Capture the cell that displays the provided text and extract its (X, Y) central coordinate. 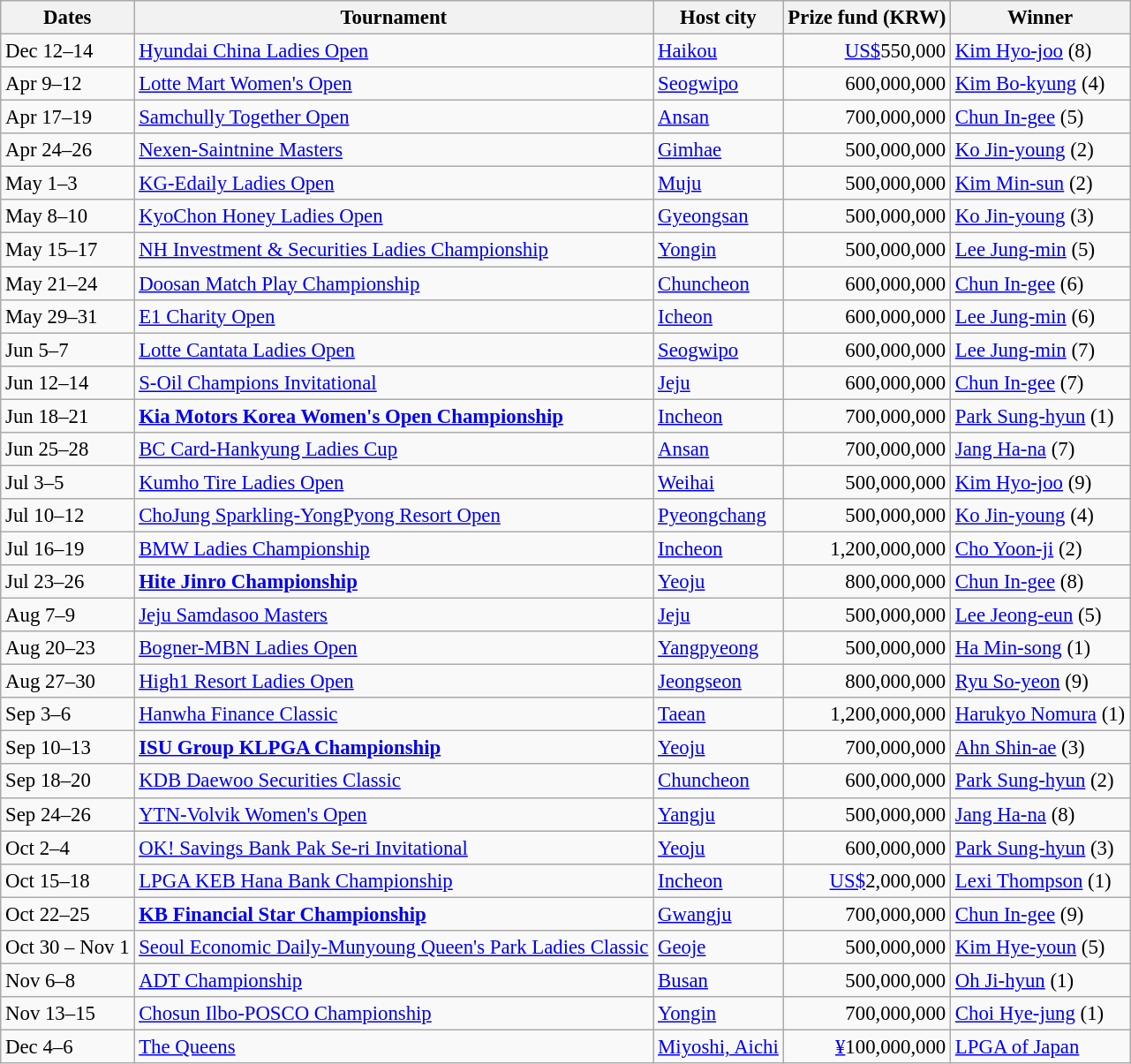
Taean (719, 714)
Hite Jinro Championship (394, 582)
Kim Min-sun (2) (1040, 184)
Kumho Tire Ladies Open (394, 482)
Busan (719, 980)
Aug 27–30 (67, 682)
Icheon (719, 316)
Harukyo Nomura (1) (1040, 714)
Samchully Together Open (394, 117)
Gwangju (719, 914)
Kia Motors Korea Women's Open Championship (394, 416)
May 21–24 (67, 283)
Kim Hye-youn (5) (1040, 947)
May 8–10 (67, 216)
BC Card-Hankyung Ladies Cup (394, 449)
¥100,000,000 (867, 1046)
ADT Championship (394, 980)
LPGA of Japan (1040, 1046)
S-Oil Champions Invitational (394, 382)
Jun 25–28 (67, 449)
Lotte Cantata Ladies Open (394, 350)
YTN-Volvik Women's Open (394, 814)
Sep 18–20 (67, 781)
Lee Jung-min (6) (1040, 316)
Chun In-gee (5) (1040, 117)
Kim Hyo-joo (9) (1040, 482)
KB Financial Star Championship (394, 914)
Prize fund (KRW) (867, 18)
Pyeongchang (719, 516)
ISU Group KLPGA Championship (394, 748)
Doosan Match Play Championship (394, 283)
Jul 10–12 (67, 516)
Aug 7–9 (67, 615)
Choi Hye-jung (1) (1040, 1014)
Yangju (719, 814)
ChoJung Sparkling-YongPyong Resort Open (394, 516)
Kim Bo-kyung (4) (1040, 84)
Chun In-gee (7) (1040, 382)
Oh Ji-hyun (1) (1040, 980)
Kim Hyo-joo (8) (1040, 51)
OK! Savings Bank Pak Se-ri Invitational (394, 848)
Haikou (719, 51)
Ko Jin-young (2) (1040, 150)
Sep 3–6 (67, 714)
May 29–31 (67, 316)
Apr 17–19 (67, 117)
Chun In-gee (6) (1040, 283)
Sep 24–26 (67, 814)
Aug 20–23 (67, 648)
Gyeongsan (719, 216)
Nexen-Saintnine Masters (394, 150)
Chosun Ilbo-POSCO Championship (394, 1014)
Ahn Shin-ae (3) (1040, 748)
Jeongseon (719, 682)
Cho Yoon-ji (2) (1040, 548)
Ko Jin-young (3) (1040, 216)
Jul 23–26 (67, 582)
Nov 13–15 (67, 1014)
Apr 9–12 (67, 84)
Geoje (719, 947)
Oct 30 – Nov 1 (67, 947)
Bogner-MBN Ladies Open (394, 648)
High1 Resort Ladies Open (394, 682)
Weihai (719, 482)
The Queens (394, 1046)
Ha Min-song (1) (1040, 648)
Nov 6–8 (67, 980)
Park Sung-hyun (3) (1040, 848)
Jun 12–14 (67, 382)
Chun In-gee (9) (1040, 914)
Park Sung-hyun (2) (1040, 781)
Jang Ha-na (7) (1040, 449)
Hanwha Finance Classic (394, 714)
E1 Charity Open (394, 316)
Jeju Samdasoo Masters (394, 615)
Oct 2–4 (67, 848)
US$2,000,000 (867, 880)
Oct 15–18 (67, 880)
NH Investment & Securities Ladies Championship (394, 250)
Yangpyeong (719, 648)
Apr 24–26 (67, 150)
KyoChon Honey Ladies Open (394, 216)
Lee Jung-min (7) (1040, 350)
Oct 22–25 (67, 914)
BMW Ladies Championship (394, 548)
Chun In-gee (8) (1040, 582)
KG-Edaily Ladies Open (394, 184)
LPGA KEB Hana Bank Championship (394, 880)
Seoul Economic Daily-Munyoung Queen's Park Ladies Classic (394, 947)
Gimhae (719, 150)
Park Sung-hyun (1) (1040, 416)
Host city (719, 18)
KDB Daewoo Securities Classic (394, 781)
Lotte Mart Women's Open (394, 84)
Dec 12–14 (67, 51)
Lee Jeong-eun (5) (1040, 615)
Jul 3–5 (67, 482)
Jun 18–21 (67, 416)
Tournament (394, 18)
Hyundai China Ladies Open (394, 51)
Lexi Thompson (1) (1040, 880)
May 1–3 (67, 184)
Jun 5–7 (67, 350)
Jul 16–19 (67, 548)
Dates (67, 18)
Miyoshi, Aichi (719, 1046)
Sep 10–13 (67, 748)
May 15–17 (67, 250)
Winner (1040, 18)
Muju (719, 184)
Lee Jung-min (5) (1040, 250)
Dec 4–6 (67, 1046)
Ko Jin-young (4) (1040, 516)
Jang Ha-na (8) (1040, 814)
Ryu So-yeon (9) (1040, 682)
US$550,000 (867, 51)
